Extract the (x, y) coordinate from the center of the cell holding the provided text.  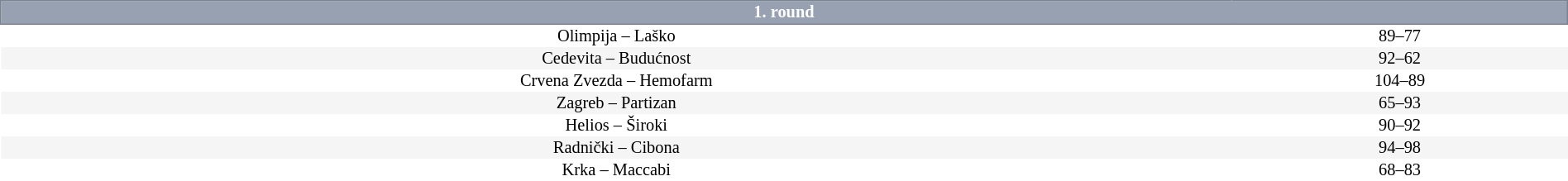
94–98 (1399, 147)
Cedevita – Budućnost (617, 58)
Olimpija – Laško (617, 36)
104–89 (1399, 81)
89–77 (1399, 36)
Krka – Maccabi (617, 170)
90–92 (1399, 126)
68–83 (1399, 170)
Zagreb – Partizan (617, 102)
92–62 (1399, 58)
65–93 (1399, 102)
Helios – Široki (617, 126)
1. round (784, 12)
Crvena Zvezda – Hemofarm (617, 81)
Radnički – Cibona (617, 147)
